From the cell containing the given text, extract its center point as [x, y] coordinate. 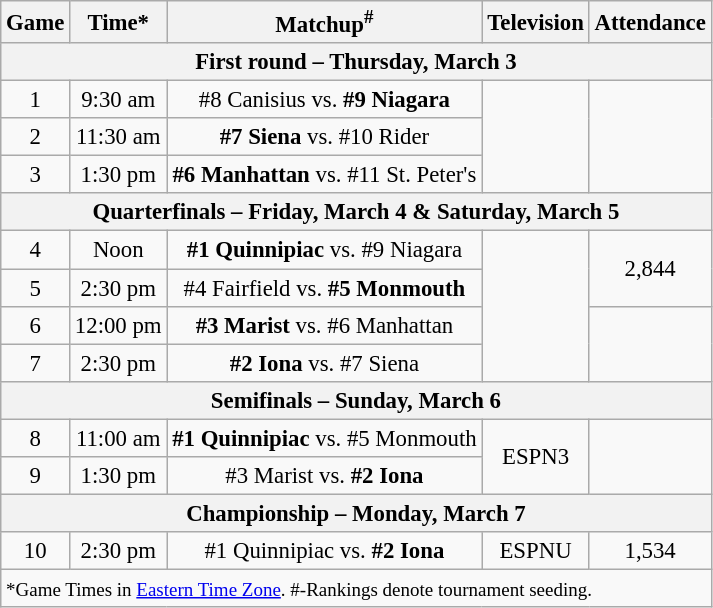
ESPNU [536, 551]
Noon [118, 250]
4 [36, 250]
Championship – Monday, March 7 [356, 513]
1,534 [650, 551]
Time* [118, 22]
#3 Marist vs. #2 Iona [324, 476]
Television [536, 22]
#1 Quinnipiac vs. #9 Niagara [324, 250]
#8 Canisius vs. #9 Niagara [324, 100]
2,844 [650, 268]
Quarterfinals – Friday, March 4 & Saturday, March 5 [356, 213]
7 [36, 363]
2 [36, 137]
#1 Quinnipiac vs. #5 Monmouth [324, 438]
#4 Fairfield vs. #5 Monmouth [324, 288]
#1 Quinnipiac vs. #2 Iona [324, 551]
6 [36, 325]
12:00 pm [118, 325]
Game [36, 22]
11:00 am [118, 438]
Attendance [650, 22]
ESPN3 [536, 456]
Matchup# [324, 22]
*Game Times in Eastern Time Zone. #-Rankings denote tournament seeding. [356, 588]
8 [36, 438]
Semifinals – Sunday, March 6 [356, 400]
5 [36, 288]
#3 Marist vs. #6 Manhattan [324, 325]
3 [36, 175]
#7 Siena vs. #10 Rider [324, 137]
9:30 am [118, 100]
First round – Thursday, March 3 [356, 62]
11:30 am [118, 137]
1 [36, 100]
9 [36, 476]
#6 Manhattan vs. #11 St. Peter's [324, 175]
#2 Iona vs. #7 Siena [324, 363]
10 [36, 551]
